Locate the cell with the specified text and output its (x, y) center coordinate. 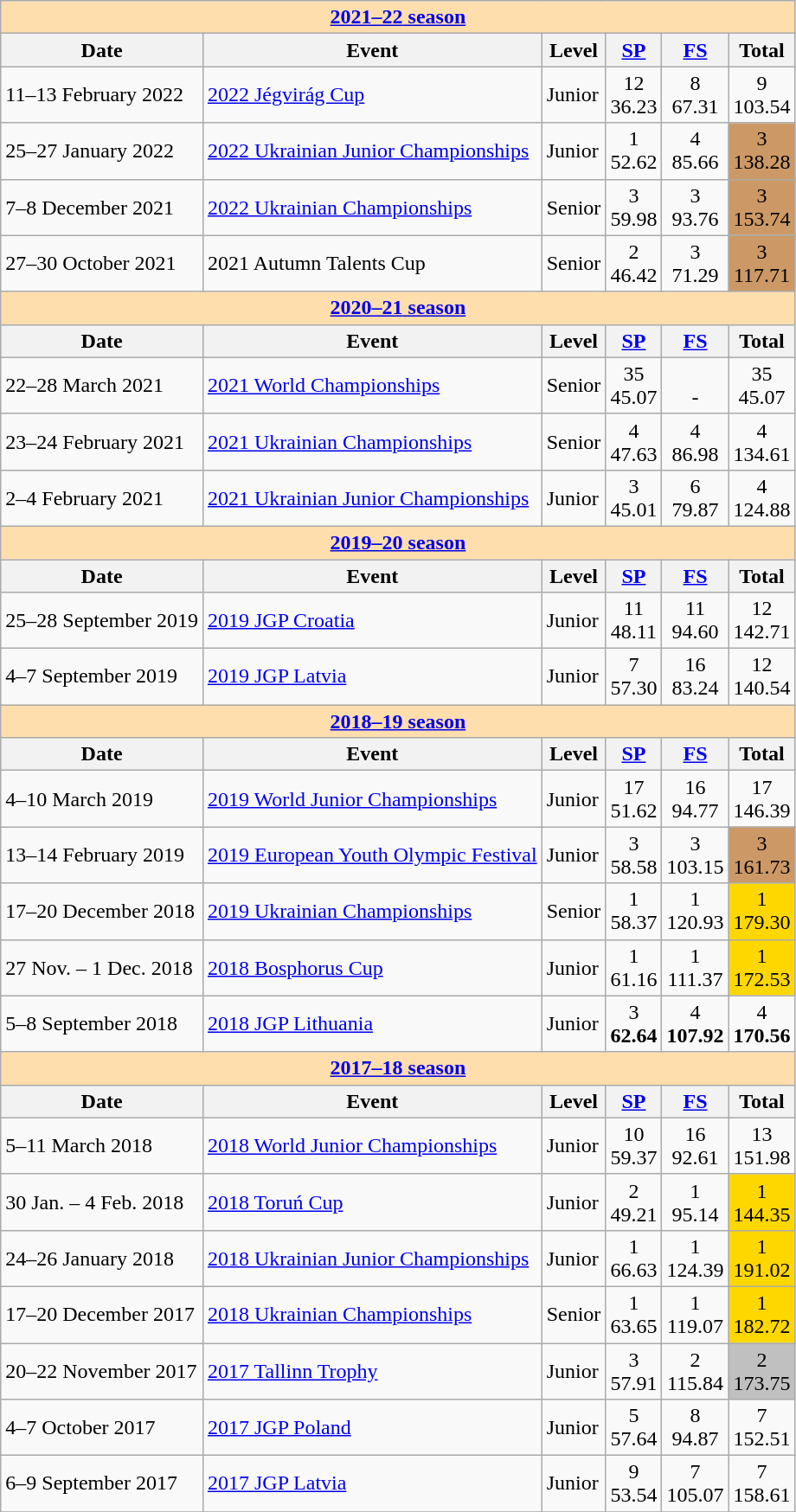
5 57.64 (633, 1427)
24–26 January 2018 (102, 1258)
2021 Autumn Talents Cup (372, 263)
11 94.60 (696, 621)
2022 Ukrainian Junior Championships (372, 151)
7–8 December 2021 (102, 208)
3 93.76 (696, 208)
1 63.65 (633, 1315)
2019 JGP Croatia (372, 621)
2 173.75 (761, 1370)
1 119.07 (696, 1315)
2018–19 season (398, 721)
1 179.30 (761, 912)
13–14 February 2019 (102, 855)
10 59.37 (633, 1145)
3 62.64 (633, 1024)
4–7 September 2019 (102, 676)
2019 JGP Latvia (372, 676)
6 79.87 (696, 498)
4–10 March 2019 (102, 799)
17–20 December 2017 (102, 1315)
8 67.31 (696, 95)
3 138.28 (761, 151)
2018 World Junior Championships (372, 1145)
16 94.77 (696, 799)
2018 JGP Lithuania (372, 1024)
1 124.39 (696, 1258)
16 83.24 (696, 676)
2 46.42 (633, 263)
20–22 November 2017 (102, 1370)
30 Jan. – 4 Feb. 2018 (102, 1202)
3 71.29 (696, 263)
2017 Tallinn Trophy (372, 1370)
2021 World Championships (372, 386)
1 61.16 (633, 967)
2022 Ukrainian Championships (372, 208)
17 51.62 (633, 799)
27–30 October 2021 (102, 263)
11 48.11 (633, 621)
2018 Ukrainian Championships (372, 1315)
4 85.66 (696, 151)
3 117.71 (761, 263)
2017 JGP Latvia (372, 1484)
2019–20 season (398, 542)
6–9 September 2017 (102, 1484)
3 59.98 (633, 208)
4 47.63 (633, 441)
2 49.21 (633, 1202)
23–24 February 2021 (102, 441)
3 103.15 (696, 855)
12 140.54 (761, 676)
1 144.35 (761, 1202)
16 92.61 (696, 1145)
2020–21 season (398, 308)
2 115.84 (696, 1370)
2018 Toruń Cup (372, 1202)
4 134.61 (761, 441)
1 172.53 (761, 967)
3 58.58 (633, 855)
2021–22 season (398, 17)
2022 Jégvirág Cup (372, 95)
2019 World Junior Championships (372, 799)
2017–18 season (398, 1068)
3 161.73 (761, 855)
1 52.62 (633, 151)
2019 Ukrainian Championships (372, 912)
27 Nov. – 1 Dec. 2018 (102, 967)
- (696, 386)
13 151.98 (761, 1145)
2021 Ukrainian Championships (372, 441)
2021 Ukrainian Junior Championships (372, 498)
7 57.30 (633, 676)
9 103.54 (761, 95)
25–28 September 2019 (102, 621)
25–27 January 2022 (102, 151)
7 152.51 (761, 1427)
2018 Ukrainian Junior Championships (372, 1258)
3 57.91 (633, 1370)
1 95.14 (696, 1202)
3 45.01 (633, 498)
4 86.98 (696, 441)
1 191.02 (761, 1258)
4 124.88 (761, 498)
1 182.72 (761, 1315)
2–4 February 2021 (102, 498)
12 36.23 (633, 95)
1 120.93 (696, 912)
9 53.54 (633, 1484)
7 158.61 (761, 1484)
12 142.71 (761, 621)
1 111.37 (696, 967)
1 66.63 (633, 1258)
1 58.37 (633, 912)
11–13 February 2022 (102, 95)
3 153.74 (761, 208)
7 105.07 (696, 1484)
2019 European Youth Olympic Festival (372, 855)
8 94.87 (696, 1427)
2017 JGP Poland (372, 1427)
17–20 December 2018 (102, 912)
4 170.56 (761, 1024)
22–28 March 2021 (102, 386)
4 107.92 (696, 1024)
4–7 October 2017 (102, 1427)
5–11 March 2018 (102, 1145)
17 146.39 (761, 799)
5–8 September 2018 (102, 1024)
2018 Bosphorus Cup (372, 967)
